Extract the [X, Y] coordinate from the center of the cell holding the provided text.  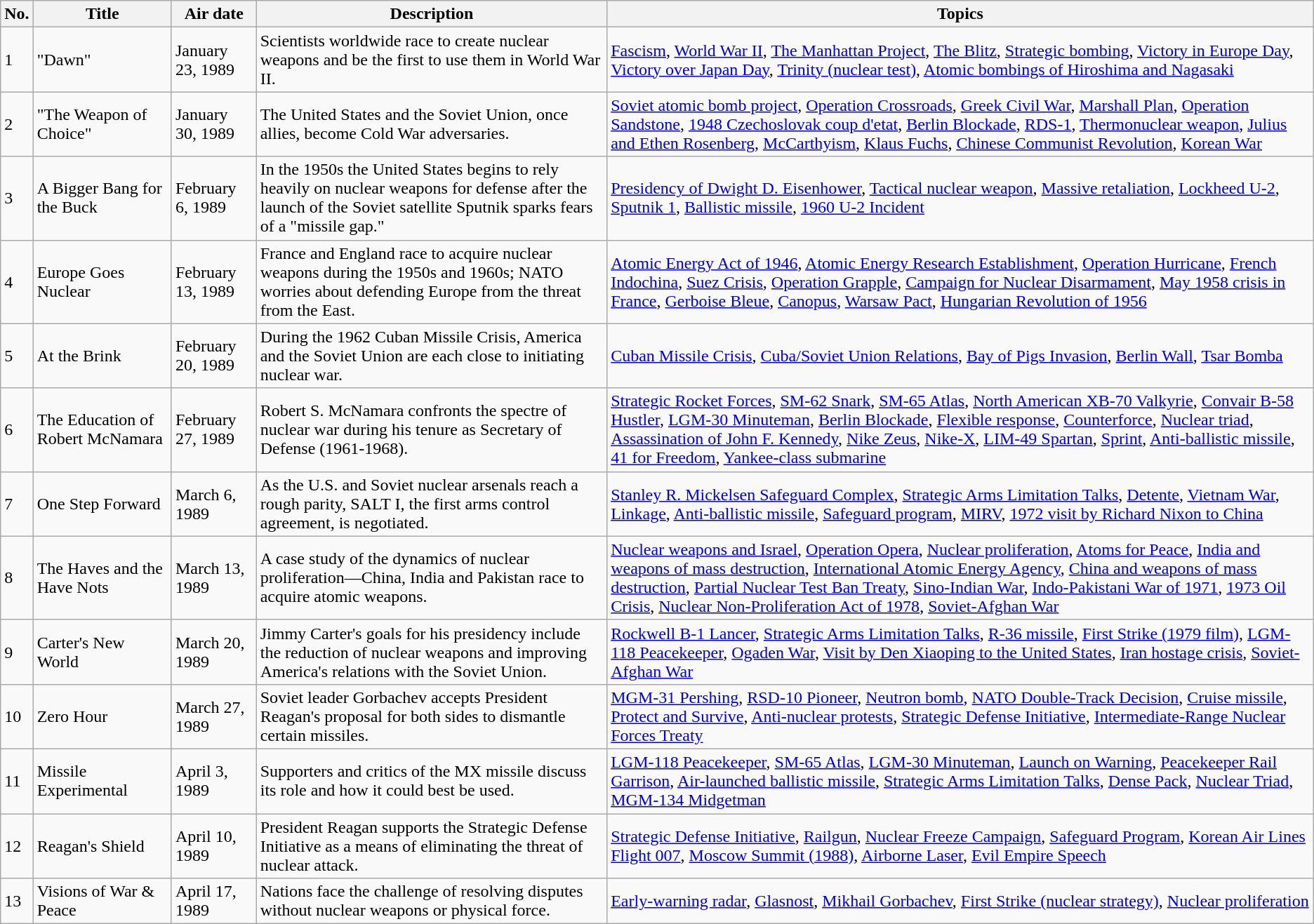
February 6, 1989 [213, 198]
1 [17, 60]
The United States and the Soviet Union, once allies, become Cold War adversaries. [432, 124]
10 [17, 716]
12 [17, 846]
A Bigger Bang for the Buck [102, 198]
One Step Forward [102, 504]
No. [17, 14]
The Haves and the Have Nots [102, 578]
March 20, 1989 [213, 652]
"The Weapon of Choice" [102, 124]
At the Brink [102, 356]
The Education of Robert McNamara [102, 429]
Nations face the challenge of resolving disputes without nuclear weapons or physical force. [432, 901]
March 6, 1989 [213, 504]
5 [17, 356]
President Reagan supports the Strategic Defense Initiative as a means of eliminating the threat of nuclear attack. [432, 846]
March 13, 1989 [213, 578]
February 20, 1989 [213, 356]
3 [17, 198]
February 27, 1989 [213, 429]
January 30, 1989 [213, 124]
Robert S. McNamara confronts the spectre of nuclear war during his tenure as Secretary of Defense (1961-1968). [432, 429]
Topics [960, 14]
6 [17, 429]
February 13, 1989 [213, 282]
Presidency of Dwight D. Eisenhower, Tactical nuclear weapon, Massive retaliation, Lockheed U-2, Sputnik 1, Ballistic missile, 1960 U-2 Incident [960, 198]
January 23, 1989 [213, 60]
Zero Hour [102, 716]
A case study of the dynamics of nuclear proliferation—China, India and Pakistan race to acquire atomic weapons. [432, 578]
Soviet leader Gorbachev accepts President Reagan's proposal for both sides to dismantle certain missiles. [432, 716]
Description [432, 14]
Cuban Missile Crisis, Cuba/Soviet Union Relations, Bay of Pigs Invasion, Berlin Wall, Tsar Bomba [960, 356]
9 [17, 652]
April 10, 1989 [213, 846]
11 [17, 781]
Title [102, 14]
April 3, 1989 [213, 781]
Jimmy Carter's goals for his presidency include the reduction of nuclear weapons and improving America's relations with the Soviet Union. [432, 652]
7 [17, 504]
2 [17, 124]
During the 1962 Cuban Missile Crisis, America and the Soviet Union are each close to initiating nuclear war. [432, 356]
April 17, 1989 [213, 901]
Air date [213, 14]
As the U.S. and Soviet nuclear arsenals reach a rough parity, SALT I, the first arms control agreement, is negotiated. [432, 504]
March 27, 1989 [213, 716]
13 [17, 901]
France and England race to acquire nuclear weapons during the 1950s and 1960s; NATO worries about defending Europe from the threat from the East. [432, 282]
Europe Goes Nuclear [102, 282]
"Dawn" [102, 60]
Supporters and critics of the MX missile discuss its role and how it could best be used. [432, 781]
8 [17, 578]
Scientists worldwide race to create nuclear weapons and be the first to use them in World War II. [432, 60]
Reagan's Shield [102, 846]
Visions of War & Peace [102, 901]
Early-warning radar, Glasnost, Mikhail Gorbachev, First Strike (nuclear strategy), Nuclear proliferation [960, 901]
4 [17, 282]
Missile Experimental [102, 781]
Carter's New World [102, 652]
